Determine the (X, Y) coordinate at the center of the cell enclosing the given text.  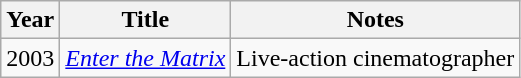
Enter the Matrix (146, 58)
Notes (376, 20)
Year (30, 20)
Title (146, 20)
Live-action cinematographer (376, 58)
2003 (30, 58)
